Provide the (X, Y) coordinate of the cell's center where the given text is located.  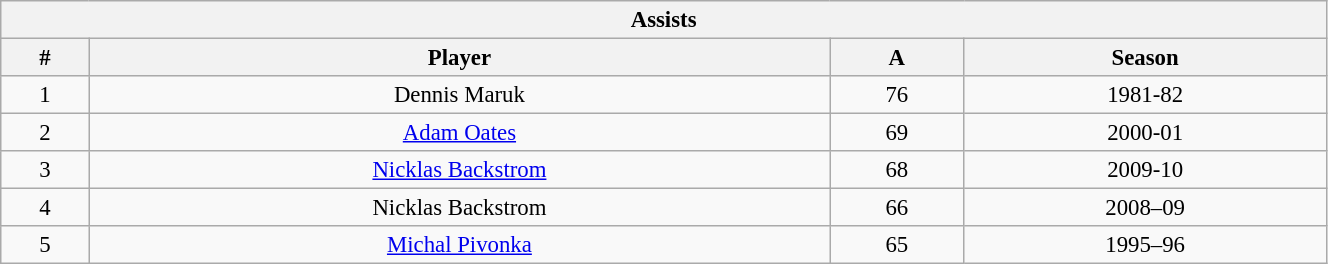
Assists (664, 20)
A (897, 58)
Player (460, 58)
# (45, 58)
1995–96 (1146, 245)
1981-82 (1146, 95)
5 (45, 245)
65 (897, 245)
2000-01 (1146, 133)
Michal Pivonka (460, 245)
1 (45, 95)
Dennis Maruk (460, 95)
69 (897, 133)
2009-10 (1146, 170)
68 (897, 170)
Season (1146, 58)
4 (45, 208)
3 (45, 170)
2008–09 (1146, 208)
76 (897, 95)
2 (45, 133)
Adam Oates (460, 133)
66 (897, 208)
